Identify which cell holds the provided text, then report its [X, Y] central coordinate. 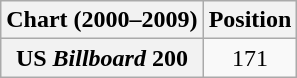
171 [250, 58]
Chart (2000–2009) [102, 20]
Position [250, 20]
US Billboard 200 [102, 58]
